Pinpoint the cell where the given text exists, returning its (X, Y) midpoint coordinate. 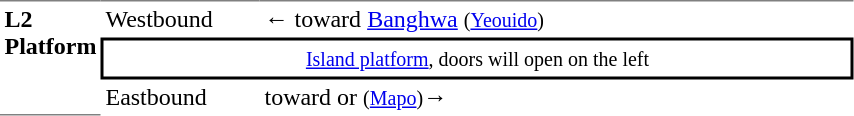
Westbound (180, 19)
L2Platform (50, 58)
Island platform, doors will open on the left (478, 59)
← toward Banghwa (Yeouido) (557, 19)
Eastbound (180, 98)
toward or (Mapo)→ (557, 98)
